Detect which cell encompasses the target text, then output its (x, y) center coordinate. 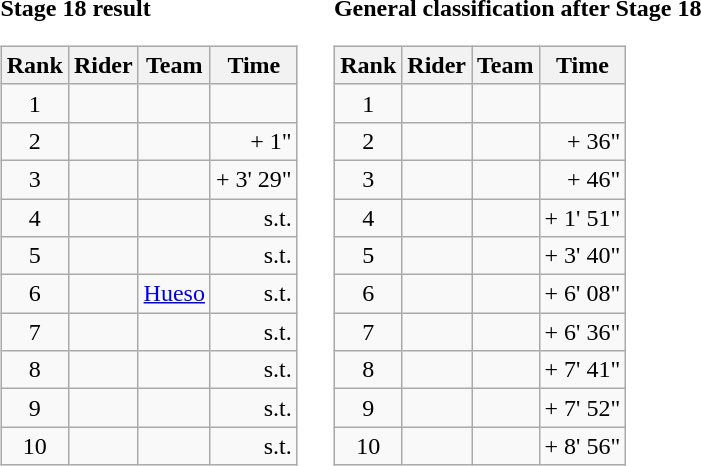
+ 1' 51" (582, 217)
+ 36" (582, 141)
+ 46" (582, 179)
+ 8' 56" (582, 446)
Hueso (174, 294)
+ 1" (254, 141)
+ 6' 36" (582, 332)
+ 6' 08" (582, 294)
+ 7' 41" (582, 370)
+ 3' 40" (582, 256)
+ 7' 52" (582, 408)
+ 3' 29" (254, 179)
